Find where the given text appears and provide that cell's center as (x, y) coordinate. 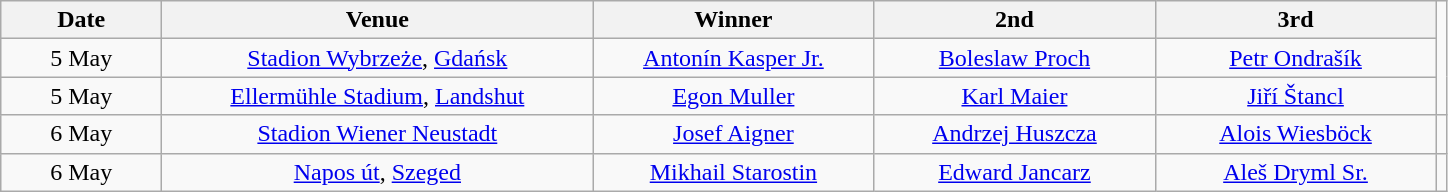
Ellermühle Stadium, Landshut (378, 96)
Petr Ondrašík (1296, 58)
Edward Jancarz (1014, 172)
Alois Wiesböck (1296, 134)
Boleslaw Proch (1014, 58)
Stadion Wiener Neustadt (378, 134)
Aleš Dryml Sr. (1296, 172)
Josef Aigner (734, 134)
Karl Maier (1014, 96)
Venue (378, 20)
3rd (1296, 20)
Stadion Wybrzeże, Gdańsk (378, 58)
2nd (1014, 20)
Mikhail Starostin (734, 172)
Date (82, 20)
Napos út, Szeged (378, 172)
Andrzej Huszcza (1014, 134)
Winner (734, 20)
Jiří Štancl (1296, 96)
Antonín Kasper Jr. (734, 58)
Egon Muller (734, 96)
